From the cell containing the given text, extract its center point as [x, y] coordinate. 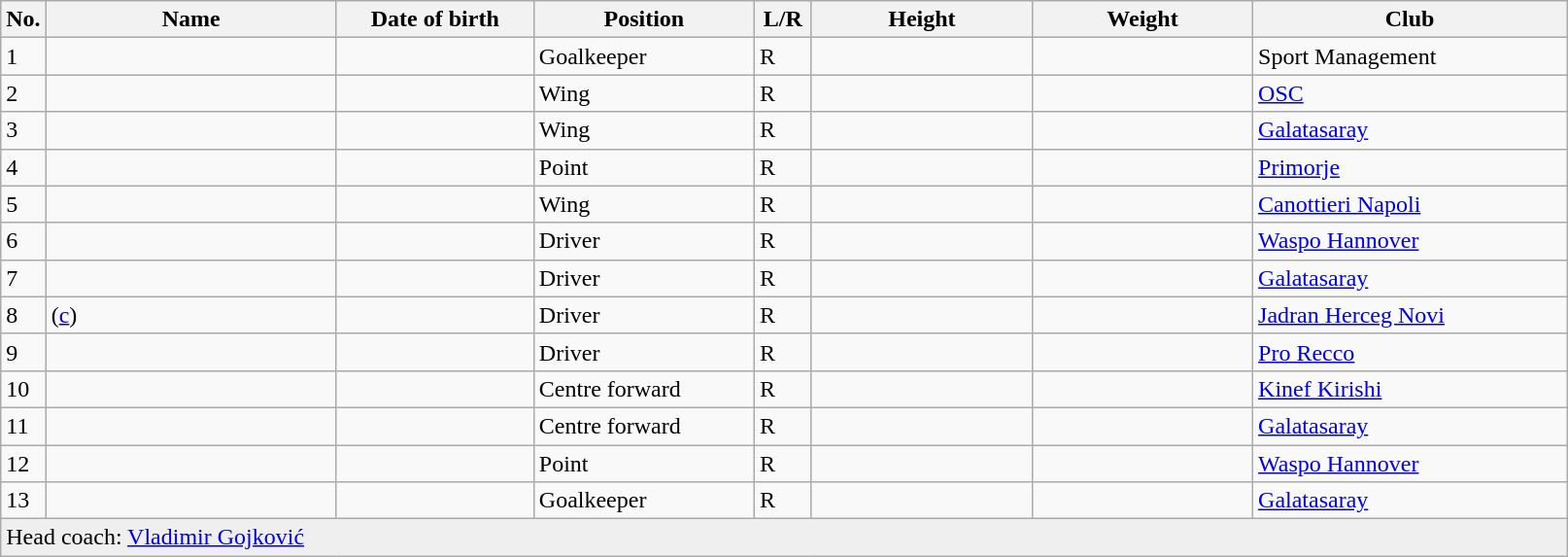
Date of birth [435, 19]
Height [921, 19]
7 [23, 278]
1 [23, 56]
Kinef Kirishi [1411, 389]
Canottieri Napoli [1411, 204]
Jadran Herceg Novi [1411, 315]
6 [23, 241]
5 [23, 204]
Club [1411, 19]
10 [23, 389]
Head coach: Vladimir Gojković [784, 538]
Primorje [1411, 167]
Sport Management [1411, 56]
8 [23, 315]
3 [23, 130]
No. [23, 19]
Weight [1142, 19]
OSC [1411, 93]
13 [23, 501]
Name [190, 19]
4 [23, 167]
11 [23, 426]
L/R [783, 19]
2 [23, 93]
12 [23, 464]
9 [23, 352]
Pro Recco [1411, 352]
Position [643, 19]
(c) [190, 315]
